Return [x, y] of the center of cell containing provided text 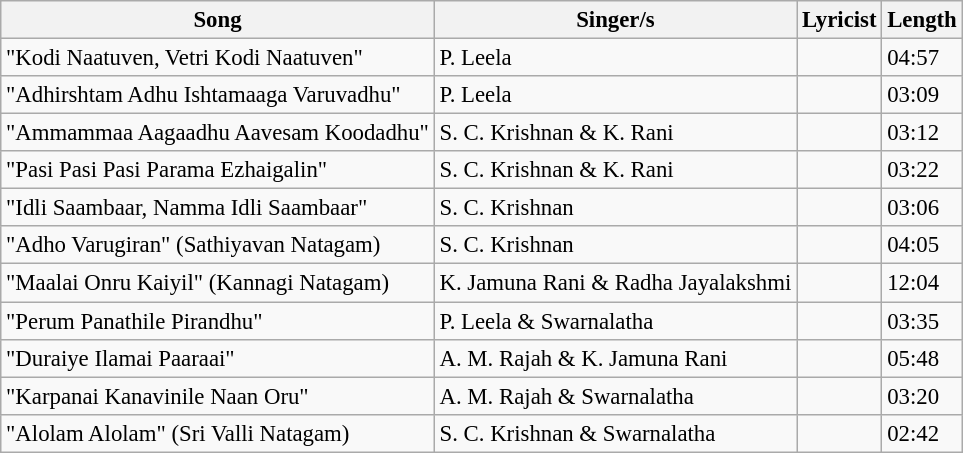
"Karpanai Kanavinile Naan Oru" [218, 396]
Singer/s [615, 20]
04:57 [922, 58]
Length [922, 20]
"Kodi Naatuven, Vetri Kodi Naatuven" [218, 58]
"Adho Varugiran" (Sathiyavan Natagam) [218, 245]
A. M. Rajah & K. Jamuna Rani [615, 358]
02:42 [922, 433]
Lyricist [840, 20]
03:35 [922, 321]
"Maalai Onru Kaiyil" (Kannagi Natagam) [218, 283]
03:22 [922, 170]
"Duraiye Ilamai Paaraai" [218, 358]
"Ammammaa Aagaadhu Aavesam Koodadhu" [218, 133]
"Perum Panathile Pirandhu" [218, 321]
"Adhirshtam Adhu Ishtamaaga Varuvadhu" [218, 95]
12:04 [922, 283]
03:12 [922, 133]
"Pasi Pasi Pasi Parama Ezhaigalin" [218, 170]
P. Leela & Swarnalatha [615, 321]
03:20 [922, 396]
S. C. Krishnan & Swarnalatha [615, 433]
03:09 [922, 95]
05:48 [922, 358]
03:06 [922, 208]
K. Jamuna Rani & Radha Jayalakshmi [615, 283]
A. M. Rajah & Swarnalatha [615, 396]
"Alolam Alolam" (Sri Valli Natagam) [218, 433]
Song [218, 20]
04:05 [922, 245]
"Idli Saambaar, Namma Idli Saambaar" [218, 208]
